Locate the cell with the specified text and output its [x, y] center coordinate. 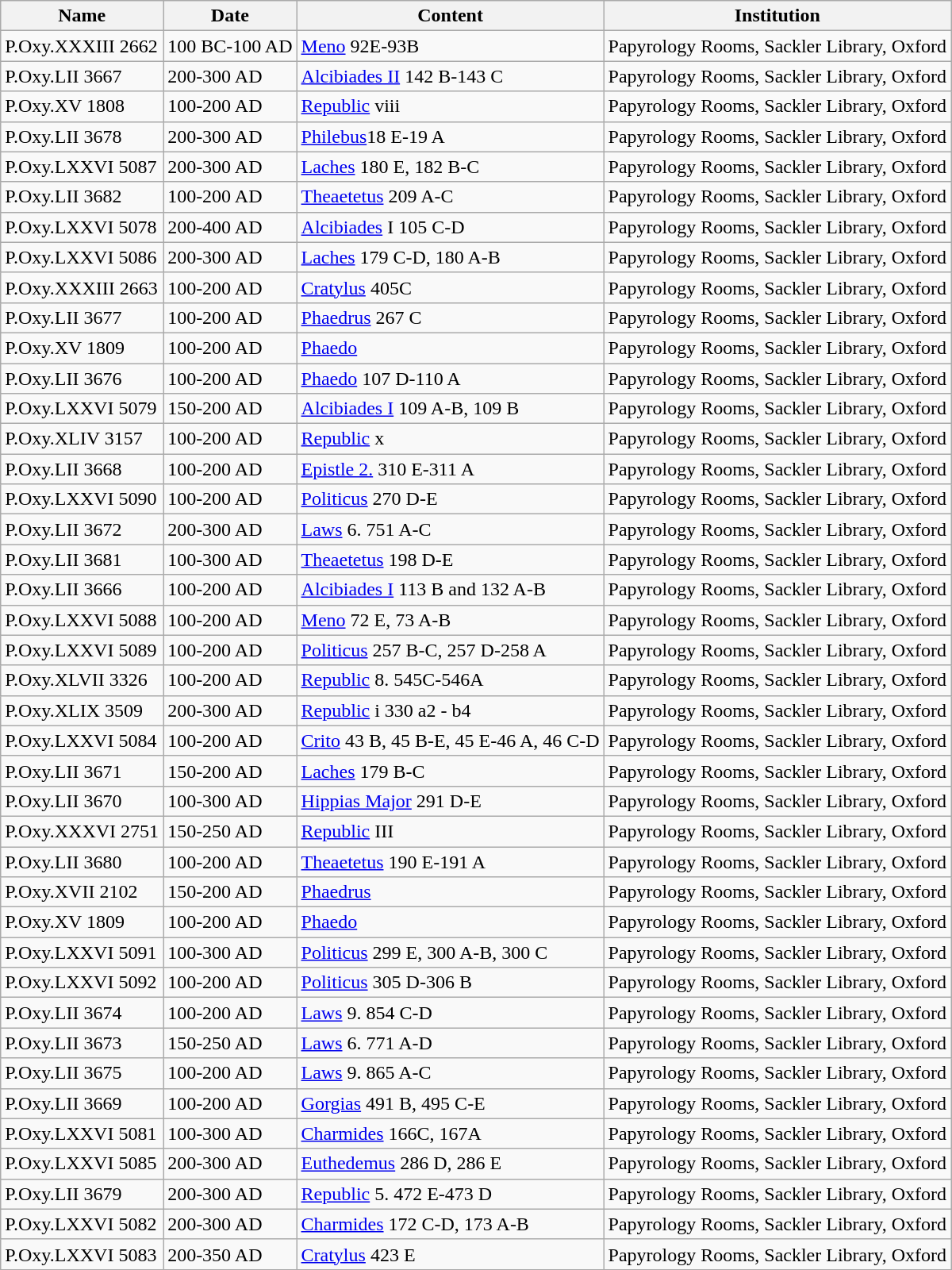
Republic 8. 545C-546A [451, 680]
Laws 9. 865 A-C [451, 1073]
Laws 6. 771 A-D [451, 1043]
Theaetetus 198 D-E [451, 560]
Cratylus 405C [451, 287]
Laws 9. 854 C-D [451, 1013]
P.Oxy.LII 3672 [83, 529]
Theaetetus 190 E-191 A [451, 861]
Politicus 257 B-C, 257 D-258 A [451, 650]
Republic III [451, 831]
Politicus 305 D-306 B [451, 983]
P.Oxy.LXXVI 5085 [83, 1164]
Name [83, 16]
P.Oxy.XXXIII 2663 [83, 287]
P.Oxy.LXXVI 5078 [83, 227]
Politicus 299 E, 300 A-B, 300 C [451, 952]
Meno 92E-93B [451, 46]
P.Oxy.LII 3679 [83, 1194]
P.Oxy.LII 3674 [83, 1013]
Republic 5. 472 E-473 D [451, 1194]
P.Oxy.LII 3678 [83, 137]
Gorgias 491 B, 495 C-E [451, 1103]
Theaetetus 209 A-C [451, 197]
Euthedemus 286 D, 286 E [451, 1164]
Cratylus 423 E [451, 1254]
P.Oxy.LII 3680 [83, 861]
Laches 179 B-C [451, 771]
Phaedrus 267 C [451, 317]
Phaedo 107 D-110 A [451, 379]
P.Oxy.LXXVI 5081 [83, 1133]
P.Oxy.LXXVI 5088 [83, 620]
Charmides 166C, 167A [451, 1133]
P.Oxy.LXXVI 5086 [83, 257]
P.Oxy.XXXVI 2751 [83, 831]
Charmides 172 C-D, 173 A-B [451, 1224]
P.Oxy.LXXVI 5082 [83, 1224]
P.Oxy.XLIV 3157 [83, 439]
P.Oxy.LXXVI 5092 [83, 983]
P.Oxy.LXXVI 5087 [83, 167]
P.Oxy.XLIX 3509 [83, 710]
P.Oxy.XLVII 3326 [83, 680]
P.Oxy.LII 3671 [83, 771]
P.Oxy.LII 3681 [83, 560]
Laws 6. 751 A-C [451, 529]
Alcibiades I 113 B and 132 A-B [451, 590]
P.Oxy.LII 3682 [83, 197]
Laches 179 C-D, 180 A-B [451, 257]
200-350 AD [230, 1254]
P.Oxy.XXXIII 2662 [83, 46]
Date [230, 16]
P.Oxy.LII 3675 [83, 1073]
P.Oxy.XVII 2102 [83, 892]
Philebus18 E-19 A [451, 137]
Alcibiades I 105 C-D [451, 227]
Epistle 2. 310 E-311 A [451, 469]
Meno 72 E, 73 A-B [451, 620]
Laches 180 E, 182 B-C [451, 167]
Phaedrus [451, 892]
P.Oxy.LXXVI 5089 [83, 650]
100 BC-100 AD [230, 46]
P.Oxy.LXXVI 5079 [83, 409]
P.Oxy.LII 3676 [83, 379]
P.Oxy.LII 3667 [83, 76]
P.Oxy.LII 3673 [83, 1043]
P.Oxy.LXXVI 5084 [83, 741]
Republic i 330 a2 - b4 [451, 710]
P.Oxy.LII 3677 [83, 317]
P.Oxy.LII 3666 [83, 590]
Alcibiades II 142 B-143 C [451, 76]
P.Oxy.XV 1808 [83, 106]
Crito 43 B, 45 B-E, 45 E-46 A, 46 C-D [451, 741]
P.Oxy.LXXVI 5083 [83, 1254]
Content [451, 16]
Politicus 270 D-E [451, 499]
P.Oxy.LXXVI 5090 [83, 499]
Alcibiades I 109 A-B, 109 B [451, 409]
Republic x [451, 439]
Republic viii [451, 106]
Institution [777, 16]
P.Oxy.LXXVI 5091 [83, 952]
200-400 AD [230, 227]
P.Oxy.LII 3670 [83, 801]
P.Oxy.LII 3668 [83, 469]
P.Oxy.LII 3669 [83, 1103]
Hippias Major 291 D-E [451, 801]
